Locate the cell with the specified text and output its (X, Y) center coordinate. 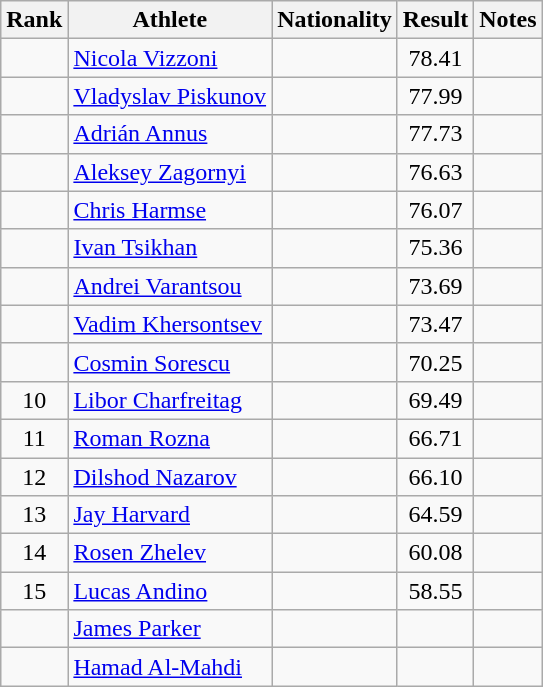
Nationality (335, 20)
Chris Harmse (170, 210)
Athlete (170, 20)
Andrei Varantsou (170, 286)
12 (34, 477)
60.08 (435, 553)
76.63 (435, 172)
Dilshod Nazarov (170, 477)
Jay Harvard (170, 515)
Vadim Khersontsev (170, 324)
64.59 (435, 515)
James Parker (170, 629)
Lucas Andino (170, 591)
73.47 (435, 324)
13 (34, 515)
69.49 (435, 400)
Rank (34, 20)
77.99 (435, 96)
Roman Rozna (170, 438)
77.73 (435, 134)
76.07 (435, 210)
14 (34, 553)
15 (34, 591)
70.25 (435, 362)
Nicola Vizzoni (170, 58)
Hamad Al-Mahdi (170, 667)
Cosmin Sorescu (170, 362)
78.41 (435, 58)
Aleksey Zagornyi (170, 172)
66.10 (435, 477)
73.69 (435, 286)
11 (34, 438)
75.36 (435, 248)
66.71 (435, 438)
Result (435, 20)
10 (34, 400)
Rosen Zhelev (170, 553)
Notes (508, 20)
58.55 (435, 591)
Vladyslav Piskunov (170, 96)
Ivan Tsikhan (170, 248)
Libor Charfreitag (170, 400)
Adrián Annus (170, 134)
